Locate the cell with the specified text and output its [x, y] center coordinate. 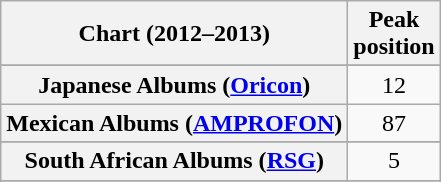
Chart (2012–2013) [174, 34]
5 [394, 161]
87 [394, 123]
South African Albums (RSG) [174, 161]
Peak position [394, 34]
Mexican Albums (AMPROFON) [174, 123]
Japanese Albums (Oricon) [174, 85]
12 [394, 85]
